Output the [X, Y] coordinate of the center of the cell containing the given text.  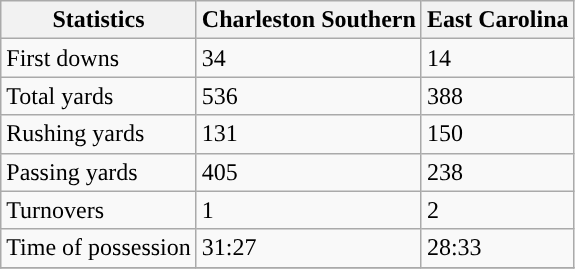
31:27 [308, 248]
Time of possession [99, 248]
Charleston Southern [308, 20]
Total yards [99, 96]
Statistics [99, 20]
Rushing yards [99, 134]
First downs [99, 58]
238 [498, 172]
Turnovers [99, 210]
14 [498, 58]
East Carolina [498, 20]
131 [308, 134]
Passing yards [99, 172]
405 [308, 172]
150 [498, 134]
536 [308, 96]
2 [498, 210]
1 [308, 210]
34 [308, 58]
28:33 [498, 248]
388 [498, 96]
